Scan for the cell matching the given text and deliver its (x, y) coordinate at center. 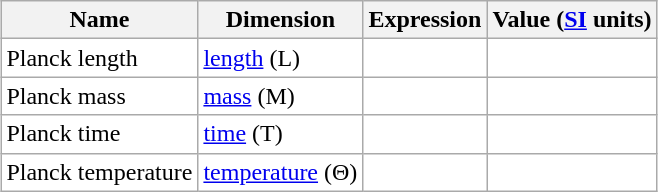
time (T) (280, 134)
Planck time (100, 134)
length (L) (280, 58)
temperature (Θ) (280, 172)
Dimension (280, 20)
Name (100, 20)
Value (SI units) (572, 20)
Planck temperature (100, 172)
Expression (425, 20)
Planck length (100, 58)
mass (M) (280, 96)
Planck mass (100, 96)
